Provide the [x, y] coordinate of the cell's center where the given text is located.  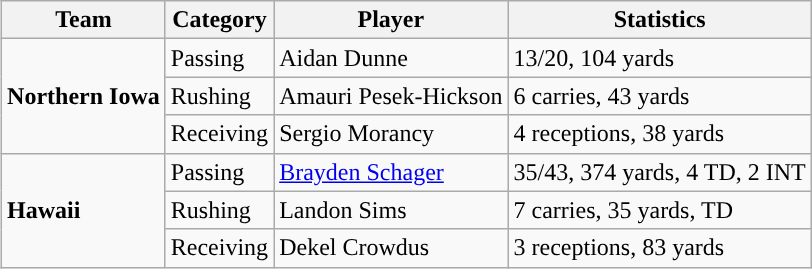
4 receptions, 38 yards [660, 134]
13/20, 104 yards [660, 58]
Dekel Crowdus [391, 248]
Northern Iowa [84, 96]
Brayden Schager [391, 172]
Team [84, 20]
Amauri Pesek-Hickson [391, 96]
6 carries, 43 yards [660, 96]
Hawaii [84, 210]
7 carries, 35 yards, TD [660, 210]
Landon Sims [391, 210]
35/43, 374 yards, 4 TD, 2 INT [660, 172]
Sergio Morancy [391, 134]
Player [391, 20]
Statistics [660, 20]
Aidan Dunne [391, 58]
Category [219, 20]
3 receptions, 83 yards [660, 248]
